Provide the (x, y) coordinate of the cell's center where the given text is located.  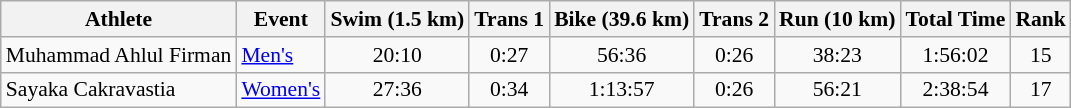
Swim (1.5 km) (397, 19)
27:36 (397, 90)
38:23 (837, 55)
2:38:54 (956, 90)
Men's (280, 55)
Athlete (119, 19)
Trans 2 (734, 19)
Rank (1040, 19)
Muhammad Ahlul Firman (119, 55)
15 (1040, 55)
0:27 (509, 55)
Total Time (956, 19)
Bike (39.6 km) (622, 19)
56:36 (622, 55)
Sayaka Cakravastia (119, 90)
20:10 (397, 55)
56:21 (837, 90)
17 (1040, 90)
Women's (280, 90)
1:56:02 (956, 55)
Trans 1 (509, 19)
Event (280, 19)
0:34 (509, 90)
1:13:57 (622, 90)
Run (10 km) (837, 19)
